Find where the given text appears and provide that cell's center as (x, y) coordinate. 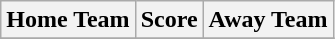
Score (169, 20)
Home Team (68, 20)
Away Team (268, 20)
